Identify which cell holds the provided text, then report its [X, Y] central coordinate. 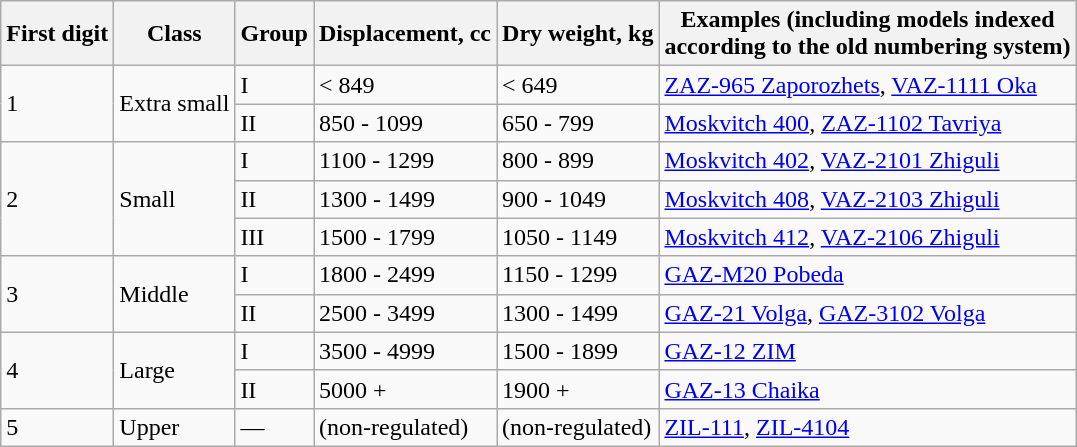
4 [58, 370]
5000 + [406, 389]
Moskvitch 400, ZAZ-1102 Tavriya [868, 123]
1900 + [578, 389]
3 [58, 294]
2 [58, 199]
1150 - 1299 [578, 275]
1800 - 2499 [406, 275]
900 - 1049 [578, 199]
Moskvitch 412, VAZ-2106 Zhiguli [868, 237]
ZAZ-965 Zaporozhets, VAZ-1111 Oka [868, 85]
— [274, 427]
Upper [174, 427]
GAZ-M20 Pobeda [868, 275]
1500 - 1899 [578, 351]
650 - 799 [578, 123]
< 849 [406, 85]
Displacement, cc [406, 34]
850 - 1099 [406, 123]
Class [174, 34]
GAZ-12 ZIM [868, 351]
5 [58, 427]
III [274, 237]
< 649 [578, 85]
1050 - 1149 [578, 237]
GAZ-21 Volga, GAZ-3102 Volga [868, 313]
Small [174, 199]
Dry weight, kg [578, 34]
1500 - 1799 [406, 237]
GAZ-13 Chaika [868, 389]
First digit [58, 34]
2500 - 3499 [406, 313]
ZIL-111, ZIL-4104 [868, 427]
Large [174, 370]
Moskvitch 402, VAZ-2101 Zhiguli [868, 161]
Group [274, 34]
Examples (including models indexed according to the old numbering system) [868, 34]
Extra small [174, 104]
Moskvitch 408, VAZ-2103 Zhiguli [868, 199]
1 [58, 104]
3500 - 4999 [406, 351]
1100 - 1299 [406, 161]
800 - 899 [578, 161]
Middle [174, 294]
